Locate the cell with the specified text and output its [x, y] center coordinate. 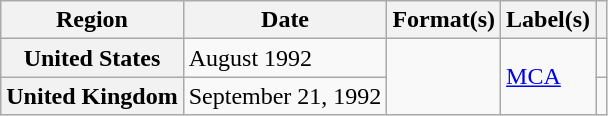
United Kingdom [92, 96]
Region [92, 20]
Label(s) [548, 20]
Format(s) [444, 20]
September 21, 1992 [285, 96]
United States [92, 58]
MCA [548, 77]
August 1992 [285, 58]
Date [285, 20]
